Extract the (X, Y) coordinate from the center of the cell holding the provided text.  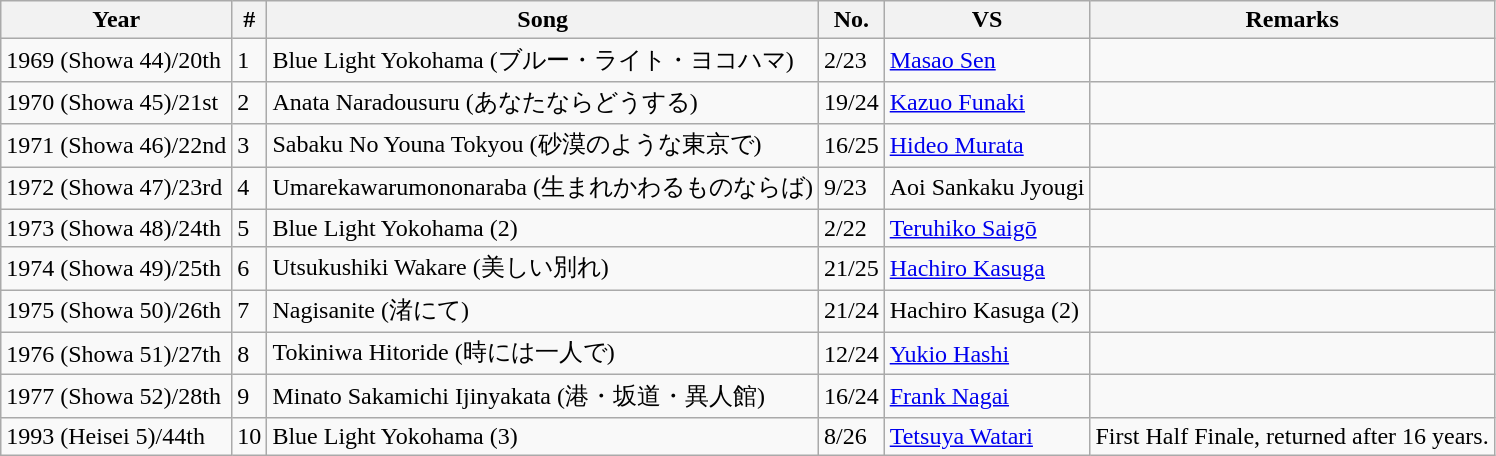
2/22 (851, 228)
Hideo Murata (987, 146)
21/25 (851, 268)
8 (250, 354)
Tokiniwa Hitoride (時には一人で) (543, 354)
1971 (Showa 46)/22nd (116, 146)
Aoi Sankaku Jyougi (987, 188)
9/23 (851, 188)
21/24 (851, 312)
First Half Finale, returned after 16 years. (1292, 436)
Kazuo Funaki (987, 102)
Tetsuya Watari (987, 436)
1993 (Heisei 5)/44th (116, 436)
6 (250, 268)
Blue Light Yokohama (3) (543, 436)
12/24 (851, 354)
3 (250, 146)
Hachiro Kasuga (987, 268)
Anata Naradousuru (あなたならどうする) (543, 102)
1972 (Showa 47)/23rd (116, 188)
Masao Sen (987, 60)
1 (250, 60)
No. (851, 20)
1977 (Showa 52)/28th (116, 396)
Yukio Hashi (987, 354)
1974 (Showa 49)/25th (116, 268)
Sabaku No Youna Tokyou (砂漠のような東京で) (543, 146)
1973 (Showa 48)/24th (116, 228)
Blue Light Yokohama (2) (543, 228)
VS (987, 20)
2/23 (851, 60)
Nagisanite (渚にて) (543, 312)
Song (543, 20)
19/24 (851, 102)
16/24 (851, 396)
Umarekawarumononaraba (生まれかわるものならば) (543, 188)
4 (250, 188)
1976 (Showa 51)/27th (116, 354)
1970 (Showa 45)/21st (116, 102)
5 (250, 228)
# (250, 20)
16/25 (851, 146)
Blue Light Yokohama (ブルー・ライト・ヨコハマ) (543, 60)
Year (116, 20)
Hachiro Kasuga (2) (987, 312)
1975 (Showa 50)/26th (116, 312)
Frank Nagai (987, 396)
2 (250, 102)
Remarks (1292, 20)
9 (250, 396)
1969 (Showa 44)/20th (116, 60)
7 (250, 312)
Teruhiko Saigō (987, 228)
8/26 (851, 436)
Utsukushiki Wakare (美しい別れ) (543, 268)
Minato Sakamichi Ijinyakata (港・坂道・異人館) (543, 396)
10 (250, 436)
